Scan for the cell matching the given text and deliver its [X, Y] coordinate at center. 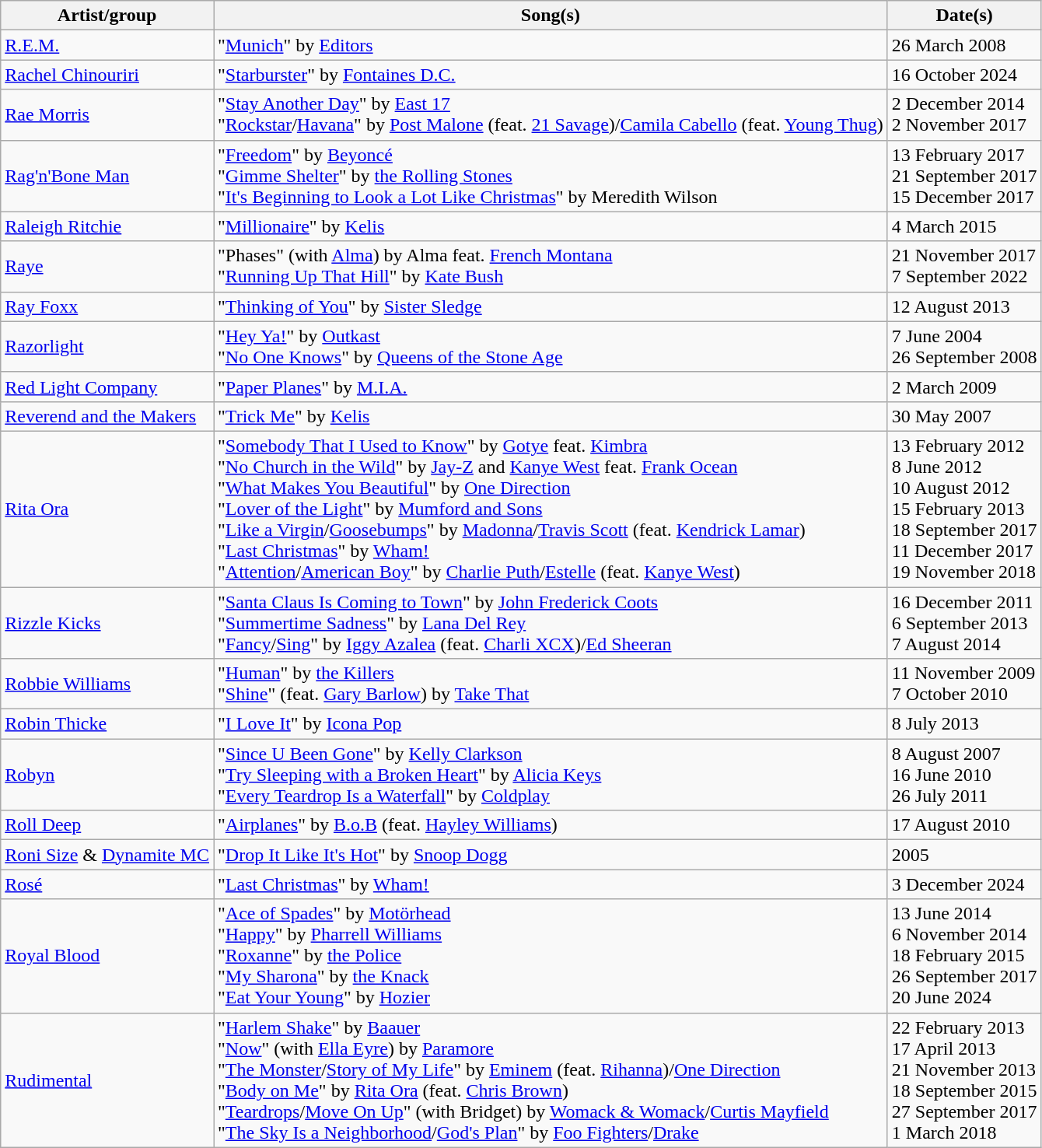
Robyn [107, 775]
8 August 2007 16 June 201026 July 2011 [964, 775]
"Phases" (with Alma) by Alma feat. French Montana"Running Up That Hill" by Kate Bush [551, 266]
"Munich" by Editors [551, 45]
"Ace of Spades" by Motörhead"Happy" by Pharrell Williams"Roxanne" by the Police"My Sharona" by the Knack"Eat Your Young" by Hozier [551, 956]
Rag'n'Bone Man [107, 176]
"Freedom" by Beyoncé"Gimme Shelter" by the Rolling Stones"It's Beginning to Look a Lot Like Christmas" by Meredith Wilson [551, 176]
Date(s) [964, 16]
2 March 2009 [964, 387]
"Last Christmas" by Wham! [551, 884]
8 July 2013 [964, 724]
16 October 2024 [964, 75]
"Drop It Like It's Hot" by Snoop Dogg [551, 855]
21 November 20177 September 2022 [964, 266]
"Starburster" by Fontaines D.C. [551, 75]
Roni Size & Dynamite MC [107, 855]
Red Light Company [107, 387]
13 February 201721 September 201715 December 2017 [964, 176]
"Stay Another Day" by East 17"Rockstar/Havana" by Post Malone (feat. 21 Savage)/Camila Cabello (feat. Young Thug) [551, 115]
Roll Deep [107, 825]
Raye [107, 266]
Robbie Williams [107, 684]
"Hey Ya!" by Outkast"No One Knows" by Queens of the Stone Age [551, 347]
"Human" by the Killers"Shine" (feat. Gary Barlow) by Take That [551, 684]
12 August 2013 [964, 306]
"Paper Planes" by M.I.A. [551, 387]
"Trick Me" by Kelis [551, 416]
Song(s) [551, 16]
"Santa Claus Is Coming to Town" by John Frederick Coots"Summertime Sadness" by Lana Del Rey"Fancy/Sing" by Iggy Azalea (feat. Charli XCX)/Ed Sheeran [551, 622]
17 August 2010 [964, 825]
11 November 20097 October 2010 [964, 684]
Artist/group [107, 16]
Razorlight [107, 347]
Ray Foxx [107, 306]
13 February 20128 June 201210 August 201215 February 201318 September 201711 December 201719 November 2018 [964, 509]
"Thinking of You" by Sister Sledge [551, 306]
7 June 200426 September 2008 [964, 347]
R.E.M. [107, 45]
4 March 2015 [964, 226]
Royal Blood [107, 956]
16 December 20116 September 20137 August 2014 [964, 622]
Rita Ora [107, 509]
Rizzle Kicks [107, 622]
"Airplanes" by B.o.B (feat. Hayley Williams) [551, 825]
Robin Thicke [107, 724]
"Millionaire" by Kelis [551, 226]
30 May 2007 [964, 416]
Rudimental [107, 1080]
3 December 2024 [964, 884]
Rosé [107, 884]
13 June 20146 November 201418 February 201526 September 201720 June 2024 [964, 956]
Raleigh Ritchie [107, 226]
26 March 2008 [964, 45]
Reverend and the Makers [107, 416]
Rachel Chinouriri [107, 75]
22 February 201317 April 201321 November 201318 September 201527 September 20171 March 2018 [964, 1080]
"I Love It" by Icona Pop [551, 724]
Rae Morris [107, 115]
"Since U Been Gone" by Kelly Clarkson "Try Sleeping with a Broken Heart" by Alicia Keys"Every Teardrop Is a Waterfall" by Coldplay [551, 775]
2 December 20142 November 2017 [964, 115]
2005 [964, 855]
